Locate the cell with the specified text and output its [X, Y] center coordinate. 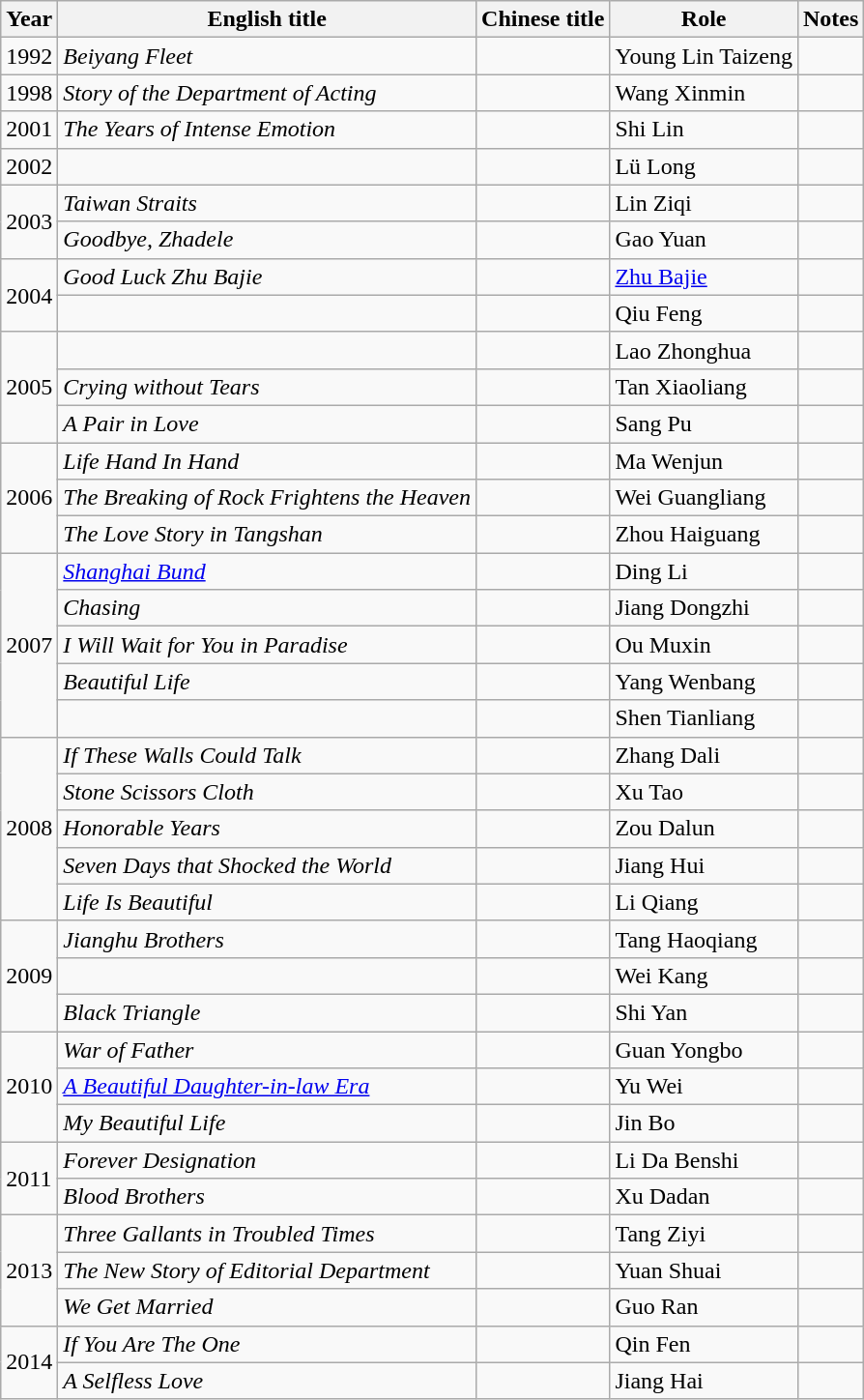
Ou Muxin [704, 645]
A Pair in Love [267, 423]
Stone Scissors Cloth [267, 792]
1998 [29, 93]
If These Walls Could Talk [267, 755]
My Beautiful Life [267, 1123]
Wang Xinmin [704, 93]
If You Are The One [267, 1344]
Wei Guangliang [704, 498]
The Breaking of Rock Frightens the Heaven [267, 498]
Qiu Feng [704, 313]
2006 [29, 498]
2010 [29, 1086]
2007 [29, 645]
Seven Days that Shocked the World [267, 865]
Goodbye, Zhadele [267, 240]
Zhu Bajie [704, 277]
The New Story of Editorial Department [267, 1270]
Story of the Department of Acting [267, 93]
Taiwan Straits [267, 203]
Good Luck Zhu Bajie [267, 277]
Chinese title [543, 19]
Shi Lin [704, 130]
Forever Designation [267, 1160]
Black Triangle [267, 1012]
2008 [29, 829]
Lao Zhonghua [704, 350]
Guan Yongbo [704, 1049]
A Beautiful Daughter-in-law Era [267, 1087]
Jiang Dongzhi [704, 608]
Yu Wei [704, 1087]
Role [704, 19]
Beautiful Life [267, 682]
Beiyang Fleet [267, 56]
Honorable Years [267, 829]
Xu Tao [704, 792]
Jianghu Brothers [267, 939]
Shen Tianliang [704, 718]
English title [267, 19]
Ding Li [704, 571]
2001 [29, 130]
Life Hand In Hand [267, 461]
Guo Ran [704, 1307]
Zhou Haiguang [704, 535]
Chasing [267, 608]
Sang Pu [704, 423]
Jiang Hai [704, 1381]
Gao Yuan [704, 240]
Qin Fen [704, 1344]
Tang Ziyi [704, 1234]
The Love Story in Tangshan [267, 535]
Wei Kang [704, 976]
A Selfless Love [267, 1381]
Jiang Hui [704, 865]
2013 [29, 1270]
Three Gallants in Troubled Times [267, 1234]
The Years of Intense Emotion [267, 130]
Zou Dalun [704, 829]
Lin Ziqi [704, 203]
Yang Wenbang [704, 682]
Shi Yan [704, 1012]
Xu Dadan [704, 1197]
2014 [29, 1362]
2011 [29, 1179]
Blood Brothers [267, 1197]
2004 [29, 295]
Ma Wenjun [704, 461]
Crying without Tears [267, 387]
Year [29, 19]
War of Father [267, 1049]
Shanghai Bund [267, 571]
2005 [29, 387]
We Get Married [267, 1307]
Li Da Benshi [704, 1160]
Zhang Dali [704, 755]
Tan Xiaoliang [704, 387]
Notes [830, 19]
Yuan Shuai [704, 1270]
Tang Haoqiang [704, 939]
Lü Long [704, 166]
2009 [29, 976]
2002 [29, 166]
I Will Wait for You in Paradise [267, 645]
Jin Bo [704, 1123]
Life Is Beautiful [267, 902]
Li Qiang [704, 902]
2003 [29, 221]
Young Lin Taizeng [704, 56]
1992 [29, 56]
